Pinpoint the cell where the given text exists, returning its [X, Y] midpoint coordinate. 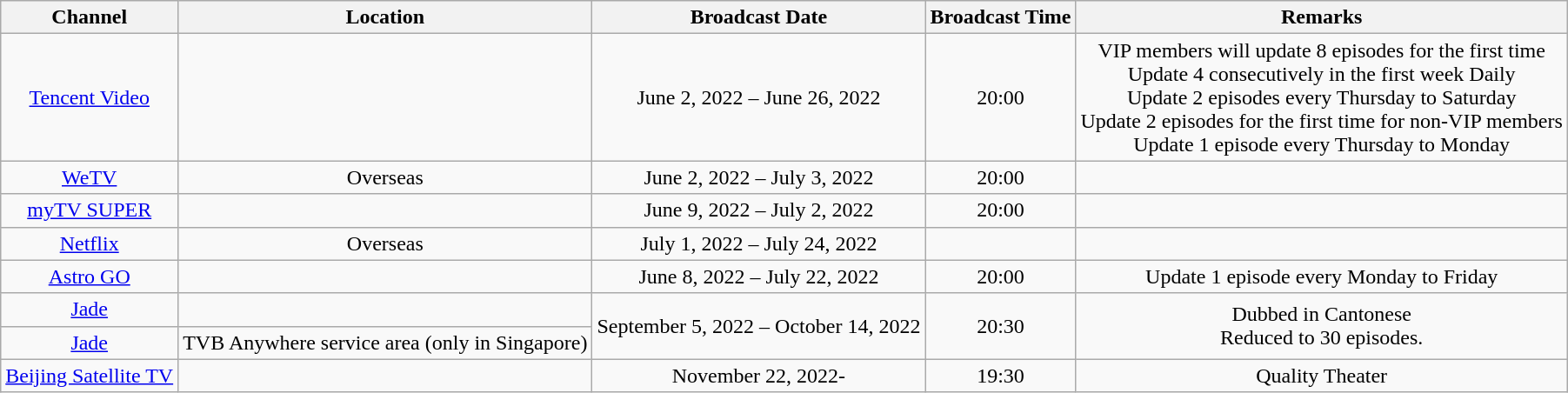
Channel [90, 17]
Dubbed in Cantonese Reduced to 30 episodes. [1322, 326]
Broadcast Date [758, 17]
Netflix [90, 243]
September 5, 2022 – October 14, 2022 [758, 326]
20:30 [1000, 326]
Update 1 episode every Monday to Friday [1322, 276]
November 22, 2022- [758, 376]
WeTV [90, 177]
June 2, 2022 – June 26, 2022 [758, 97]
June 8, 2022 – July 22, 2022 [758, 276]
Remarks [1322, 17]
Quality Theater [1322, 376]
Location [385, 17]
June 9, 2022 – July 2, 2022 [758, 210]
Broadcast Time [1000, 17]
Astro GO [90, 276]
Tencent Video [90, 97]
19:30 [1000, 376]
Beijing Satellite TV [90, 376]
myTV SUPER [90, 210]
TVB Anywhere service area (only in Singapore) [385, 343]
July 1, 2022 – July 24, 2022 [758, 243]
June 2, 2022 – July 3, 2022 [758, 177]
